Search for the cell housing the specified text and yield its [x, y] center coordinate. 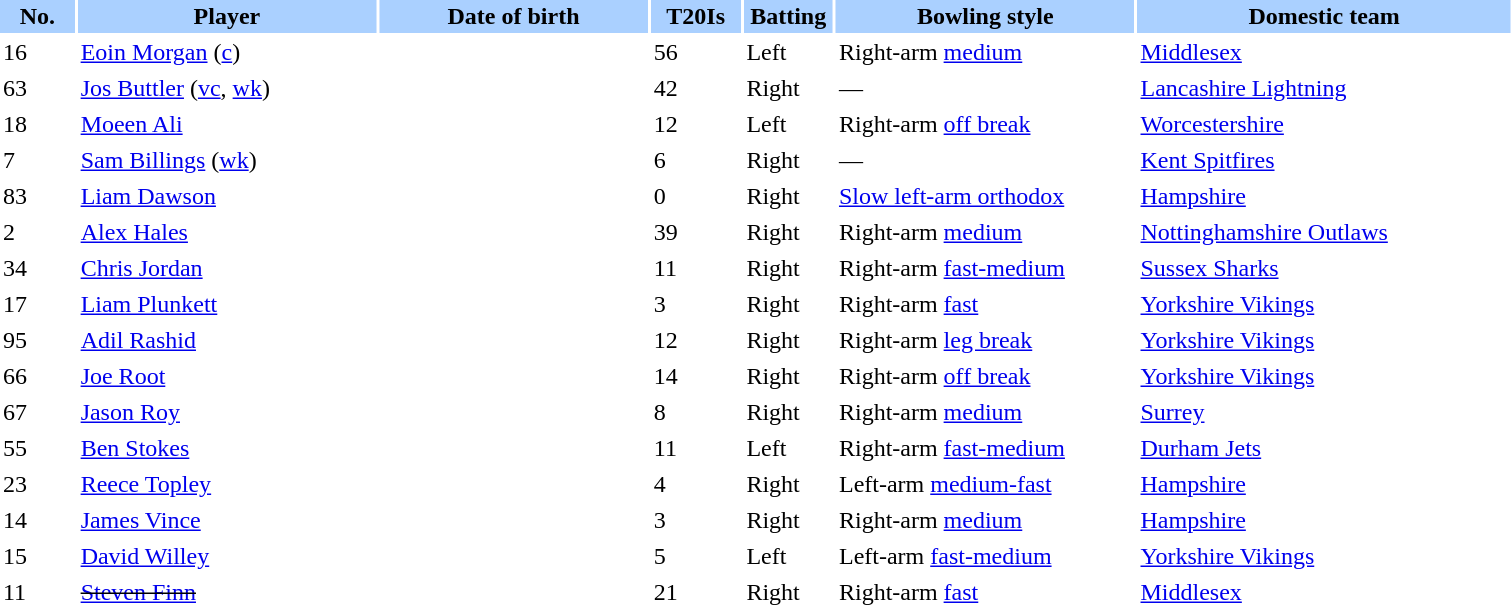
Worcestershire [1324, 124]
Right-arm fast [986, 304]
Adil Rashid [228, 340]
34 [38, 268]
15 [38, 556]
Date of birth [514, 16]
63 [38, 88]
83 [38, 196]
Slow left-arm orthodox [986, 196]
Left-arm fast-medium [986, 556]
39 [696, 232]
David Willey [228, 556]
James Vince [228, 520]
4 [696, 484]
17 [38, 304]
Durham Jets [1324, 448]
0 [696, 196]
7 [38, 160]
Ben Stokes [228, 448]
Jason Roy [228, 412]
Kent Spitfires [1324, 160]
Reece Topley [228, 484]
5 [696, 556]
Bowling style [986, 16]
Sussex Sharks [1324, 268]
T20Is [696, 16]
Middlesex [1324, 52]
8 [696, 412]
Surrey [1324, 412]
55 [38, 448]
6 [696, 160]
Jos Buttler (vc, wk) [228, 88]
Sam Billings (wk) [228, 160]
42 [696, 88]
Eoin Morgan (c) [228, 52]
2 [38, 232]
18 [38, 124]
Domestic team [1324, 16]
Chris Jordan [228, 268]
56 [696, 52]
Liam Dawson [228, 196]
Right-arm leg break [986, 340]
Liam Plunkett [228, 304]
Player [228, 16]
Lancashire Lightning [1324, 88]
Nottinghamshire Outlaws [1324, 232]
16 [38, 52]
No. [38, 16]
67 [38, 412]
66 [38, 376]
95 [38, 340]
Joe Root [228, 376]
23 [38, 484]
Left-arm medium-fast [986, 484]
Alex Hales [228, 232]
Batting [788, 16]
Moeen Ali [228, 124]
